Find where the given text appears and provide that cell's center as [x, y] coordinate. 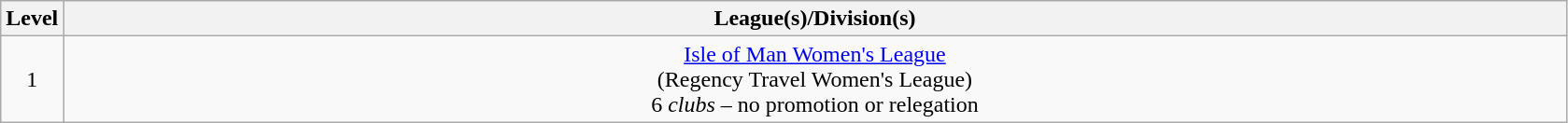
Level [32, 19]
1 [32, 79]
Isle of Man Women's League(Regency Travel Women's League)6 clubs – no promotion or relegation [814, 79]
League(s)/Division(s) [814, 19]
